Provide the [X, Y] coordinate of the cell's center where the given text is located.  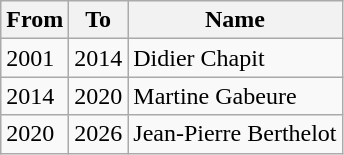
From [35, 20]
Martine Gabeure [235, 96]
2026 [98, 134]
To [98, 20]
2001 [35, 58]
Jean-Pierre Berthelot [235, 134]
Name [235, 20]
Didier Chapit [235, 58]
